Pinpoint the cell where the given text exists, returning its [X, Y] midpoint coordinate. 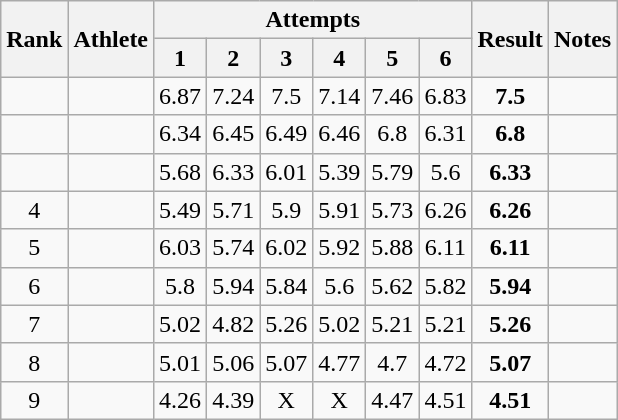
5.49 [180, 210]
3 [286, 58]
4.39 [234, 400]
5.68 [180, 172]
1 [180, 58]
2 [234, 58]
6.34 [180, 134]
7.46 [392, 96]
6.87 [180, 96]
7 [34, 324]
Result [510, 39]
5.01 [180, 362]
7.14 [340, 96]
4.72 [446, 362]
5.62 [392, 286]
6.46 [340, 134]
6.31 [446, 134]
5.73 [392, 210]
Athlete [111, 39]
5.74 [234, 248]
5.06 [234, 362]
4.26 [180, 400]
4.47 [392, 400]
5.82 [446, 286]
4.7 [392, 362]
9 [34, 400]
6.49 [286, 134]
5.8 [180, 286]
6.02 [286, 248]
5.39 [340, 172]
Rank [34, 39]
8 [34, 362]
5.91 [340, 210]
6.45 [234, 134]
Notes [582, 39]
7.24 [234, 96]
4.77 [340, 362]
5.79 [392, 172]
6.01 [286, 172]
6.83 [446, 96]
5.88 [392, 248]
6.03 [180, 248]
5.84 [286, 286]
5.9 [286, 210]
4.82 [234, 324]
Attempts [313, 20]
5.92 [340, 248]
5.71 [234, 210]
